Capture the cell that displays the provided text and extract its (x, y) central coordinate. 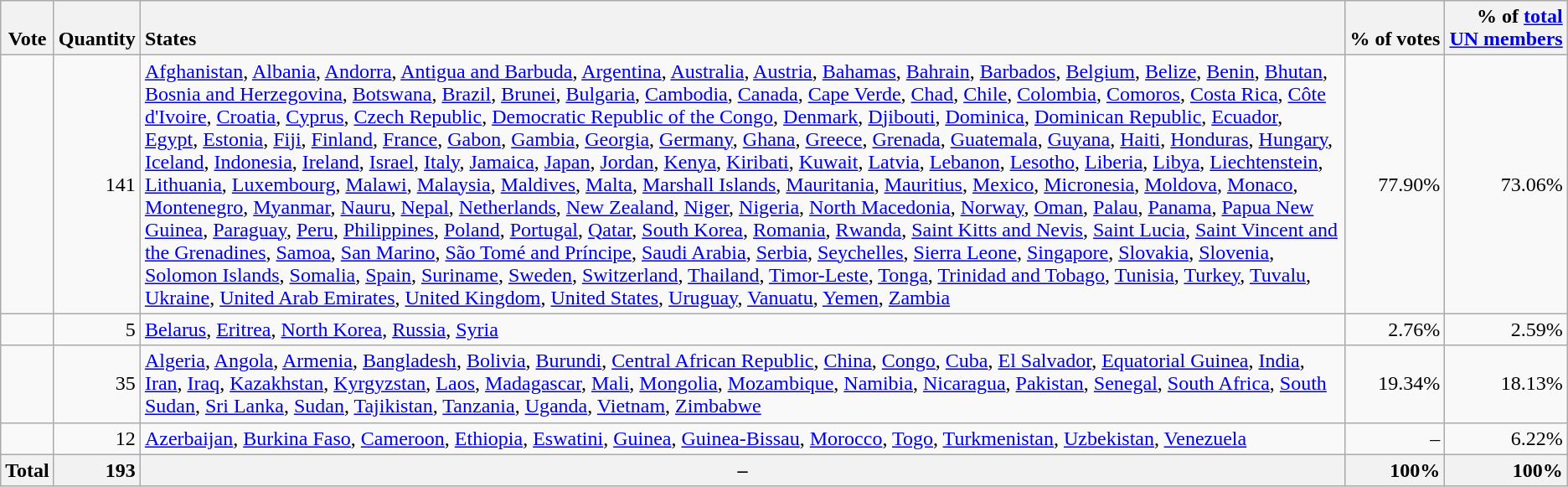
2.59% (1506, 329)
Quantity (97, 28)
19.34% (1395, 384)
% of votes (1395, 28)
6.22% (1506, 438)
% of totalUN members (1506, 28)
5 (97, 329)
141 (97, 184)
18.13% (1506, 384)
12 (97, 438)
2.76% (1395, 329)
States (742, 28)
Azerbaijan, Burkina Faso, Cameroon, Ethiopia, Eswatini, Guinea, Guinea-Bissau, Morocco, Togo, Turkmenistan, Uzbekistan, Venezuela (742, 438)
Total (28, 470)
Vote (28, 28)
193 (97, 470)
77.90% (1395, 184)
73.06% (1506, 184)
35 (97, 384)
Belarus, Eritrea, North Korea, Russia, Syria (742, 329)
